Capture the cell that displays the provided text and extract its [X, Y] central coordinate. 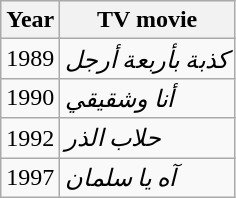
Year [30, 20]
TV movie [148, 20]
1997 [30, 178]
1989 [30, 59]
1992 [30, 138]
حلاب الذر [148, 138]
كذبة بأربعة أرجل [148, 59]
آه يا سلمان [148, 178]
1990 [30, 98]
أنا وشقيقي [148, 98]
